Return [X, Y] of the center of cell containing provided text 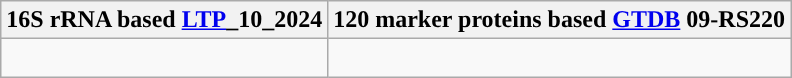
16S rRNA based LTP_10_2024 [164, 20]
120 marker proteins based GTDB 09-RS220 [560, 20]
